Return (X, Y) of the center of cell containing provided text 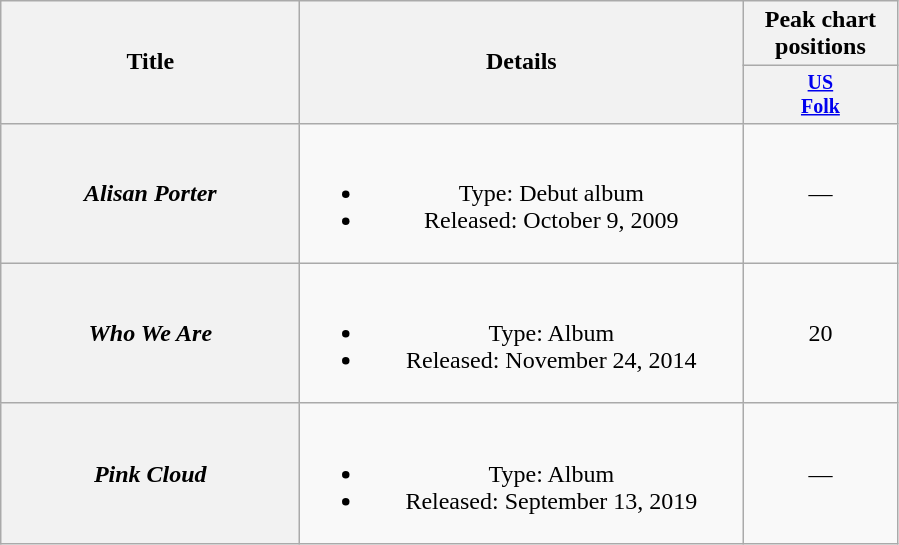
20 (820, 333)
Pink Cloud (150, 473)
Type: AlbumReleased: September 13, 2019 (522, 473)
Type: AlbumReleased: November 24, 2014 (522, 333)
Alisan Porter (150, 193)
Peak chart positions (820, 34)
USFolk (820, 94)
Who We Are (150, 333)
Title (150, 62)
Type: Debut albumReleased: October 9, 2009 (522, 193)
Details (522, 62)
